Scan for the cell matching the given text and deliver its [X, Y] coordinate at center. 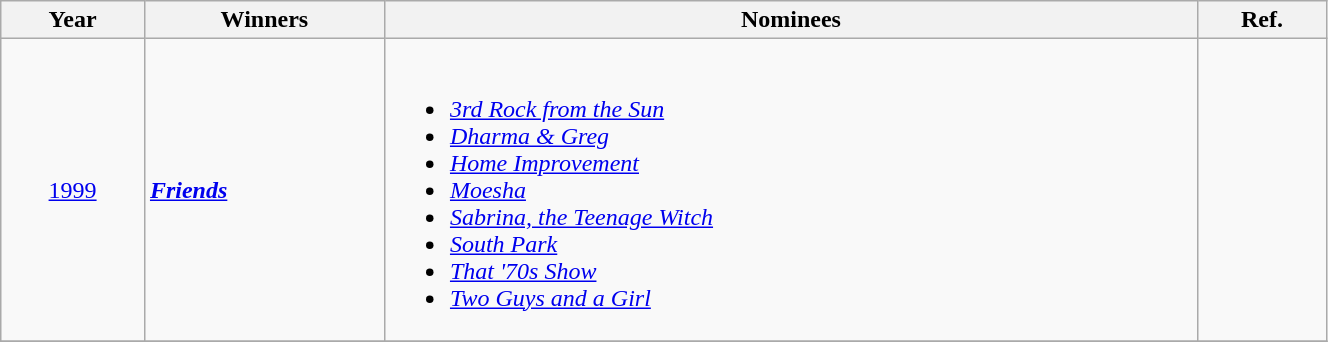
Year [73, 20]
Nominees [790, 20]
Winners [264, 20]
1999 [73, 190]
Friends [264, 190]
3rd Rock from the SunDharma & GregHome ImprovementMoeshaSabrina, the Teenage WitchSouth ParkThat '70s ShowTwo Guys and a Girl [790, 190]
Ref. [1262, 20]
